Return [x, y] of the center of cell containing provided text 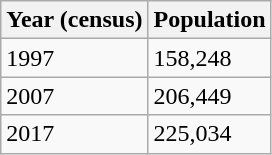
206,449 [210, 96]
1997 [74, 58]
Population [210, 20]
225,034 [210, 134]
2007 [74, 96]
2017 [74, 134]
158,248 [210, 58]
Year (census) [74, 20]
